Scan for the cell matching the given text and deliver its [X, Y] coordinate at center. 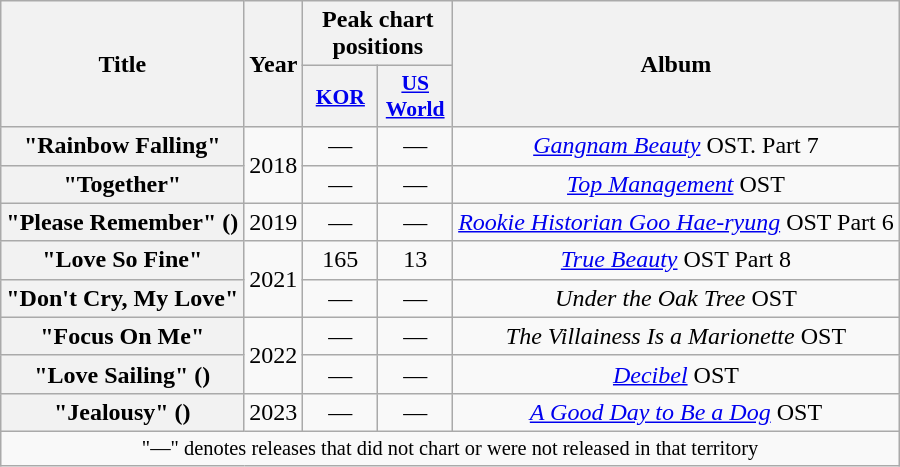
2018 [274, 165]
"Focus On Me" [122, 336]
US World [416, 96]
165 [340, 260]
"—" denotes releases that did not chart or were not released in that territory [450, 448]
A Good Day to Be a Dog OST [676, 412]
Album [676, 64]
Title [122, 64]
Rookie Historian Goo Hae-ryung OST Part 6 [676, 222]
"Love Sailing" () [122, 374]
"Rainbow Falling" [122, 146]
Top Management OST [676, 184]
The Villainess Is a Marionette OST [676, 336]
Gangnam Beauty OST. Part 7 [676, 146]
2023 [274, 412]
2021 [274, 279]
"Please Remember" () [122, 222]
"Love So Fine" [122, 260]
Under the Oak Tree OST [676, 298]
True Beauty OST Part 8 [676, 260]
"Together" [122, 184]
Decibel OST [676, 374]
KOR [340, 96]
"Don't Cry, My Love" [122, 298]
Year [274, 64]
2022 [274, 355]
"Jealousy" () [122, 412]
Peak chart positions [378, 34]
13 [416, 260]
2019 [274, 222]
